Find where the given text appears and provide that cell's center as [x, y] coordinate. 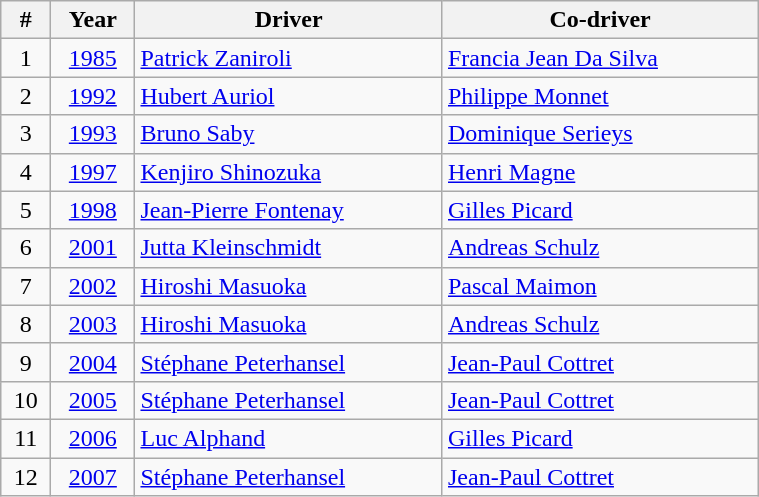
Kenjiro Shinozuka [289, 172]
Philippe Monnet [600, 96]
10 [26, 400]
11 [26, 438]
6 [26, 248]
2004 [93, 362]
Co-driver [600, 20]
2005 [93, 400]
2 [26, 96]
1998 [93, 210]
Dominique Serieys [600, 134]
1997 [93, 172]
Jutta Kleinschmidt [289, 248]
Luc Alphand [289, 438]
Francia Jean Da Silva [600, 58]
9 [26, 362]
Jean-Pierre Fontenay [289, 210]
1985 [93, 58]
Driver [289, 20]
2003 [93, 324]
2002 [93, 286]
Year [93, 20]
2001 [93, 248]
2006 [93, 438]
1993 [93, 134]
Hubert Auriol [289, 96]
Henri Magne [600, 172]
5 [26, 210]
3 [26, 134]
2007 [93, 477]
Bruno Saby [289, 134]
8 [26, 324]
Pascal Maimon [600, 286]
# [26, 20]
7 [26, 286]
Patrick Zaniroli [289, 58]
12 [26, 477]
4 [26, 172]
1 [26, 58]
1992 [93, 96]
